Extract the [X, Y] coordinate from the center of the cell holding the provided text.  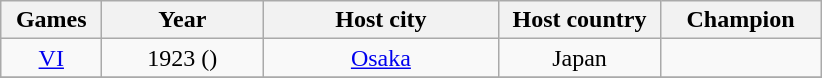
1923 () [182, 58]
Host country [580, 20]
Osaka [381, 58]
Host city [381, 20]
Year [182, 20]
Games [52, 20]
Japan [580, 58]
VI [52, 58]
Champion [740, 20]
